Provide the [X, Y] coordinate of the cell's center where the given text is located.  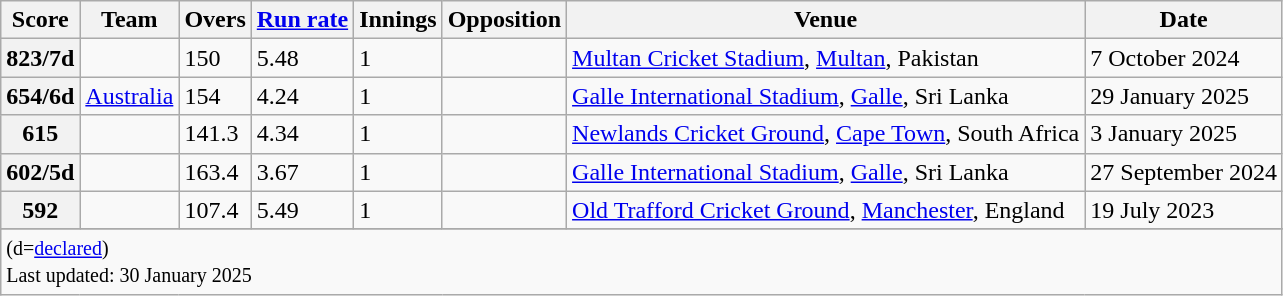
823/7d [40, 58]
5.48 [302, 58]
Score [40, 20]
Old Trafford Cricket Ground, Manchester, England [826, 210]
107.4 [215, 210]
3 January 2025 [1184, 134]
163.4 [215, 172]
Opposition [504, 20]
7 October 2024 [1184, 58]
Australia [130, 96]
602/5d [40, 172]
Multan Cricket Stadium, Multan, Pakistan [826, 58]
29 January 2025 [1184, 96]
27 September 2024 [1184, 172]
654/6d [40, 96]
154 [215, 96]
Venue [826, 20]
19 July 2023 [1184, 210]
Run rate [302, 20]
Overs [215, 20]
Date [1184, 20]
592 [40, 210]
5.49 [302, 210]
3.67 [302, 172]
150 [215, 58]
4.24 [302, 96]
4.34 [302, 134]
141.3 [215, 134]
Innings [398, 20]
(d=declared)Last updated: 30 January 2025 [642, 262]
Newlands Cricket Ground, Cape Town, South Africa [826, 134]
Team [130, 20]
615 [40, 134]
